Extract the [X, Y] coordinate from the center of the cell holding the provided text.  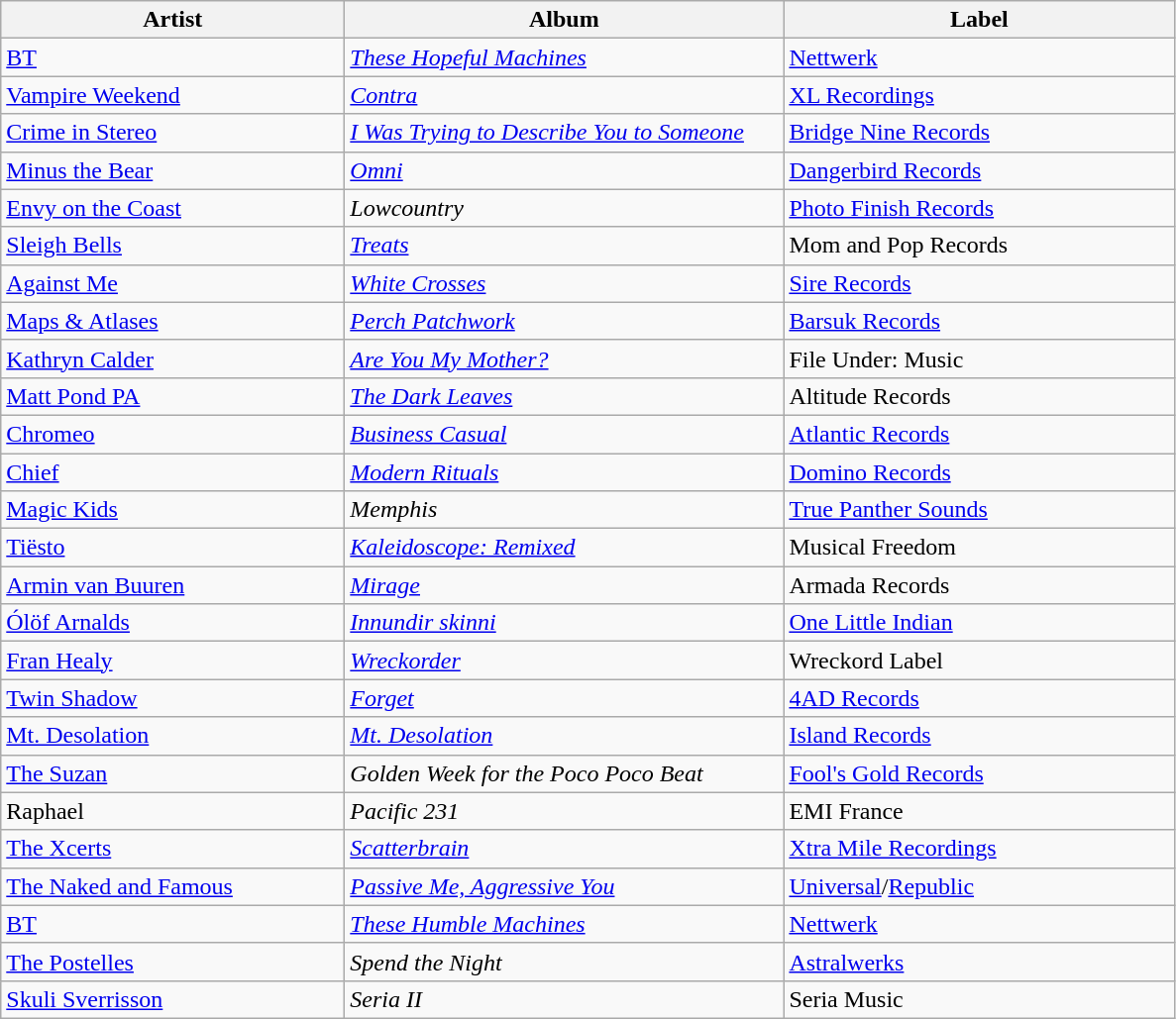
Domino Records [979, 472]
Skuli Sverrisson [172, 999]
Are You My Mother? [565, 358]
Tiësto [172, 548]
Raphael [172, 811]
Matt Pond PA [172, 396]
Artist [172, 20]
Contra [565, 95]
Seria II [565, 999]
Island Records [979, 736]
Sleigh Bells [172, 246]
File Under: Music [979, 358]
Innundir skinni [565, 623]
Fool's Gold Records [979, 773]
Mom and Pop Records [979, 246]
One Little Indian [979, 623]
Musical Freedom [979, 548]
Magic Kids [172, 510]
Spend the Night [565, 962]
Label [979, 20]
Photo Finish Records [979, 208]
Crime in Stereo [172, 133]
The Xcerts [172, 849]
Perch Patchwork [565, 321]
Memphis [565, 510]
EMI France [979, 811]
Armin van Buuren [172, 585]
Seria Music [979, 999]
Mirage [565, 585]
Wreckord Label [979, 661]
These Humble Machines [565, 924]
Kathryn Calder [172, 358]
Dangerbird Records [979, 170]
The Postelles [172, 962]
True Panther Sounds [979, 510]
Chief [172, 472]
Maps & Atlases [172, 321]
Omni [565, 170]
The Dark Leaves [565, 396]
Envy on the Coast [172, 208]
These Hopeful Machines [565, 57]
Barsuk Records [979, 321]
Pacific 231 [565, 811]
Chromeo [172, 434]
Twin Shadow [172, 698]
Passive Me, Aggressive You [565, 886]
Altitude Records [979, 396]
Astralwerks [979, 962]
Album [565, 20]
Vampire Weekend [172, 95]
Universal/Republic [979, 886]
Modern Rituals [565, 472]
Ólöf Arnalds [172, 623]
White Crosses [565, 283]
Kaleidoscope: Remixed [565, 548]
I Was Trying to Describe You to Someone [565, 133]
The Suzan [172, 773]
Fran Healy [172, 661]
Lowcountry [565, 208]
Atlantic Records [979, 434]
Forget [565, 698]
4AD Records [979, 698]
Against Me [172, 283]
Xtra Mile Recordings [979, 849]
Minus the Bear [172, 170]
Armada Records [979, 585]
Bridge Nine Records [979, 133]
The Naked and Famous [172, 886]
XL Recordings [979, 95]
Wreckorder [565, 661]
Treats [565, 246]
Golden Week for the Poco Poco Beat [565, 773]
Business Casual [565, 434]
Sire Records [979, 283]
Scatterbrain [565, 849]
